Output the [X, Y] coordinate of the center of the cell containing the given text.  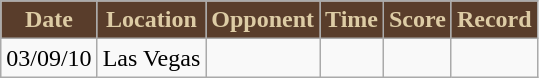
03/09/10 [49, 58]
Las Vegas [152, 58]
Date [49, 20]
Time [352, 20]
Score [417, 20]
Location [152, 20]
Opponent [263, 20]
Record [494, 20]
